Provide the [x, y] coordinate of the cell's center where the given text is located.  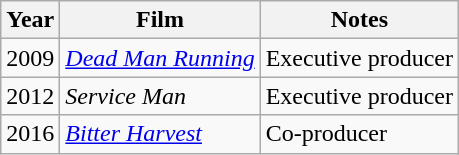
2009 [30, 58]
Co-producer [359, 134]
2016 [30, 134]
Notes [359, 20]
Film [160, 20]
Dead Man Running [160, 58]
2012 [30, 96]
Service Man [160, 96]
Year [30, 20]
Bitter Harvest [160, 134]
